Output the [X, Y] coordinate of the center of the cell containing the given text.  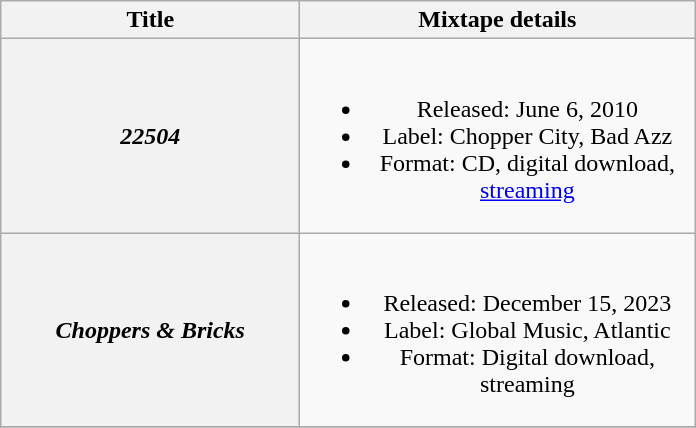
Released: June 6, 2010Label: Chopper City, Bad AzzFormat: CD, digital download, streaming [498, 136]
22504 [150, 136]
Choppers & Bricks [150, 330]
Released: December 15, 2023Label: Global Music, AtlanticFormat: Digital download, streaming [498, 330]
Title [150, 20]
Mixtape details [498, 20]
